Determine the [X, Y] coordinate at the center of the cell enclosing the given text.  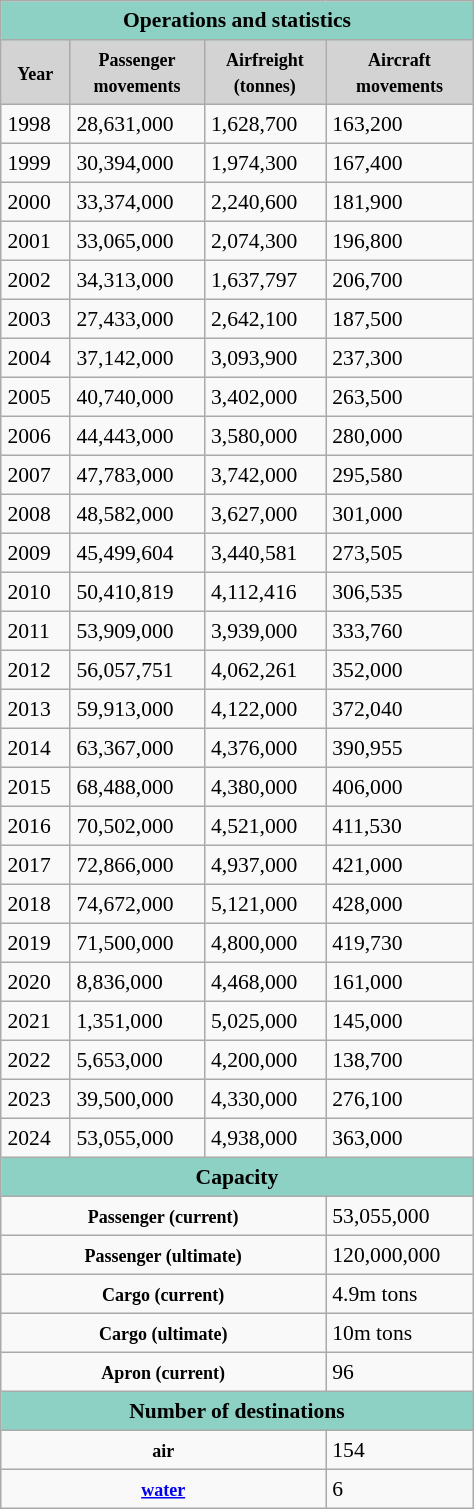
71,500,000 [138, 942]
2006 [36, 436]
4.9m tons [400, 1294]
4,800,000 [264, 942]
Airfreight(tonnes) [264, 72]
Year [36, 72]
2002 [36, 280]
37,142,000 [138, 358]
2012 [36, 670]
167,400 [400, 162]
1,637,797 [264, 280]
411,530 [400, 826]
2017 [36, 864]
363,000 [400, 1138]
280,000 [400, 436]
2021 [36, 1020]
33,374,000 [138, 202]
181,900 [400, 202]
59,913,000 [138, 708]
Operations and statistics [237, 20]
56,057,751 [138, 670]
72,866,000 [138, 864]
2023 [36, 1098]
2020 [36, 982]
428,000 [400, 904]
301,000 [400, 514]
163,200 [400, 124]
295,580 [400, 474]
145,000 [400, 1020]
1,351,000 [138, 1020]
2,074,300 [264, 240]
3,742,000 [264, 474]
2014 [36, 748]
2009 [36, 552]
273,505 [400, 552]
8,836,000 [138, 982]
4,200,000 [264, 1060]
187,500 [400, 318]
4,521,000 [264, 826]
154 [400, 1450]
306,535 [400, 592]
3,093,900 [264, 358]
Cargo (current) [164, 1294]
45,499,604 [138, 552]
63,367,000 [138, 748]
2011 [36, 630]
Cargo (ultimate) [164, 1332]
2001 [36, 240]
2000 [36, 202]
5,121,000 [264, 904]
3,627,000 [264, 514]
Passengermovements [138, 72]
120,000,000 [400, 1254]
2,240,600 [264, 202]
4,376,000 [264, 748]
1,974,300 [264, 162]
2024 [36, 1138]
333,760 [400, 630]
3,440,581 [264, 552]
161,000 [400, 982]
2004 [36, 358]
6 [400, 1488]
Passenger (current) [164, 1216]
276,100 [400, 1098]
53,909,000 [138, 630]
Aircraftmovements [400, 72]
1998 [36, 124]
27,433,000 [138, 318]
water [164, 1488]
Number of destinations [237, 1410]
5,653,000 [138, 1060]
2013 [36, 708]
2007 [36, 474]
Passenger (ultimate) [164, 1254]
Apron (current) [164, 1372]
2016 [36, 826]
4,380,000 [264, 786]
28,631,000 [138, 124]
4,122,000 [264, 708]
1999 [36, 162]
39,500,000 [138, 1098]
206,700 [400, 280]
30,394,000 [138, 162]
2015 [36, 786]
2010 [36, 592]
2018 [36, 904]
47,783,000 [138, 474]
4,062,261 [264, 670]
2019 [36, 942]
4,468,000 [264, 982]
419,730 [400, 942]
4,330,000 [264, 1098]
2005 [36, 396]
421,000 [400, 864]
237,300 [400, 358]
air [164, 1450]
3,580,000 [264, 436]
4,938,000 [264, 1138]
10m tons [400, 1332]
2003 [36, 318]
1,628,700 [264, 124]
4,937,000 [264, 864]
2008 [36, 514]
390,955 [400, 748]
138,700 [400, 1060]
96 [400, 1372]
68,488,000 [138, 786]
Capacity [237, 1176]
3,939,000 [264, 630]
2,642,100 [264, 318]
196,800 [400, 240]
70,502,000 [138, 826]
4,112,416 [264, 592]
406,000 [400, 786]
44,443,000 [138, 436]
352,000 [400, 670]
48,582,000 [138, 514]
40,740,000 [138, 396]
50,410,819 [138, 592]
34,313,000 [138, 280]
3,402,000 [264, 396]
263,500 [400, 396]
372,040 [400, 708]
74,672,000 [138, 904]
33,065,000 [138, 240]
2022 [36, 1060]
5,025,000 [264, 1020]
